Return the (x, y) coordinate for the center point of the cell that contains the specified text.  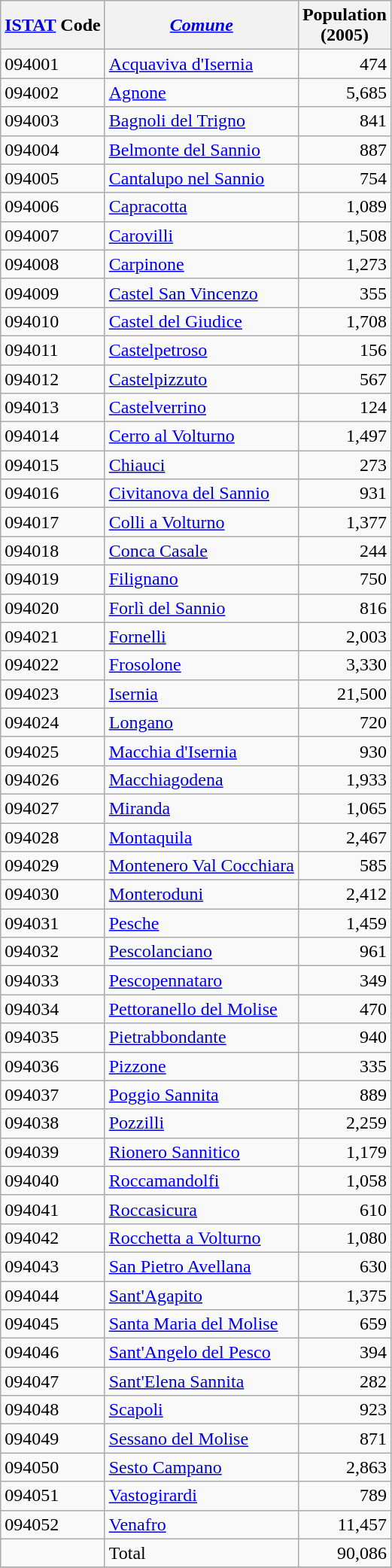
Poggio Sannita (202, 1095)
094016 (53, 494)
244 (345, 551)
094001 (53, 64)
094048 (53, 1410)
Carpinone (202, 264)
094044 (53, 1295)
156 (345, 350)
Pescolanciano (202, 952)
094020 (53, 608)
1,497 (345, 436)
Population (2005) (345, 26)
961 (345, 952)
1,179 (345, 1152)
Macchia d'Isernia (202, 751)
094010 (53, 321)
094029 (53, 866)
Pietrabbondante (202, 1038)
094042 (53, 1238)
Agnone (202, 93)
094007 (53, 236)
Sant'Elena Sannita (202, 1381)
Miranda (202, 808)
Cerro al Volturno (202, 436)
094035 (53, 1038)
094014 (53, 436)
094031 (53, 923)
Santa Maria del Molise (202, 1324)
90,086 (345, 1553)
094004 (53, 150)
Sesto Campano (202, 1467)
094011 (53, 350)
21,500 (345, 694)
094005 (53, 178)
282 (345, 1381)
094032 (53, 952)
094013 (53, 408)
094024 (53, 722)
094040 (53, 1181)
2,412 (345, 895)
Capracotta (202, 207)
094009 (53, 293)
094019 (53, 579)
567 (345, 378)
Monteroduni (202, 895)
1,708 (345, 321)
094021 (53, 637)
Pozzilli (202, 1123)
Sessano del Molise (202, 1439)
094045 (53, 1324)
Castelverrino (202, 408)
094023 (53, 694)
1,089 (345, 207)
754 (345, 178)
Acquaviva d'Isernia (202, 64)
094027 (53, 808)
094025 (53, 751)
094015 (53, 465)
Civitanova del Sannio (202, 494)
3,330 (345, 665)
ISTAT Code (53, 26)
940 (345, 1038)
720 (345, 722)
Rionero Sannitico (202, 1152)
094037 (53, 1095)
San Pietro Avellana (202, 1266)
094003 (53, 121)
Sant'Agapito (202, 1295)
124 (345, 408)
887 (345, 150)
094030 (53, 895)
585 (345, 866)
474 (345, 64)
931 (345, 494)
1,377 (345, 522)
355 (345, 293)
1,058 (345, 1181)
094022 (53, 665)
Bagnoli del Trigno (202, 121)
750 (345, 579)
094052 (53, 1524)
094008 (53, 264)
335 (345, 1066)
470 (345, 1009)
094046 (53, 1353)
094006 (53, 207)
1,933 (345, 779)
923 (345, 1410)
930 (345, 751)
1,080 (345, 1238)
Colli a Volturno (202, 522)
273 (345, 465)
094033 (53, 980)
1,273 (345, 264)
Vastogirardi (202, 1496)
Roccasicura (202, 1209)
Comune (202, 26)
Conca Casale (202, 551)
094043 (53, 1266)
094047 (53, 1381)
094028 (53, 837)
Rocchetta a Volturno (202, 1238)
1,508 (345, 236)
1,459 (345, 923)
2,003 (345, 637)
816 (345, 608)
094041 (53, 1209)
Isernia (202, 694)
Forlì del Sannio (202, 608)
889 (345, 1095)
Macchiagodena (202, 779)
094038 (53, 1123)
094051 (53, 1496)
Frosolone (202, 665)
094049 (53, 1439)
Montenero Val Cocchiara (202, 866)
Roccamandolfi (202, 1181)
Pizzone (202, 1066)
094012 (53, 378)
Carovilli (202, 236)
094034 (53, 1009)
Longano (202, 722)
094036 (53, 1066)
Pescopennataro (202, 980)
2,259 (345, 1123)
Sant'Angelo del Pesco (202, 1353)
394 (345, 1353)
Castel San Vincenzo (202, 293)
610 (345, 1209)
Cantalupo nel Sannio (202, 178)
789 (345, 1496)
Pettoranello del Molise (202, 1009)
094018 (53, 551)
349 (345, 980)
2,863 (345, 1467)
Belmonte del Sannio (202, 150)
Venafro (202, 1524)
094026 (53, 779)
Total (202, 1553)
Montaquila (202, 837)
094017 (53, 522)
Scapoli (202, 1410)
Filignano (202, 579)
11,457 (345, 1524)
Chiauci (202, 465)
630 (345, 1266)
Castelpizzuto (202, 378)
2,467 (345, 837)
Castelpetroso (202, 350)
871 (345, 1439)
094002 (53, 93)
Pesche (202, 923)
094050 (53, 1467)
1,375 (345, 1295)
5,685 (345, 93)
094039 (53, 1152)
1,065 (345, 808)
Fornelli (202, 637)
659 (345, 1324)
Castel del Giudice (202, 321)
841 (345, 121)
